Capture the cell that displays the provided text and extract its [X, Y] central coordinate. 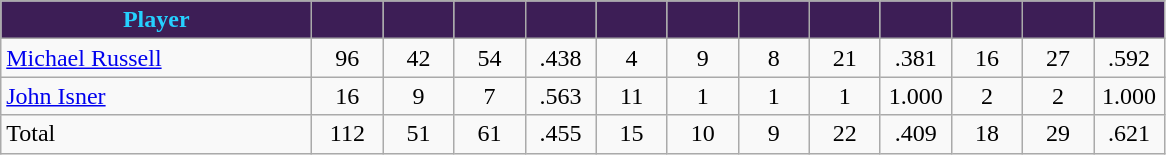
.438 [560, 58]
.455 [560, 134]
11 [632, 96]
22 [844, 134]
29 [1058, 134]
18 [986, 134]
15 [632, 134]
.592 [1130, 58]
7 [490, 96]
27 [1058, 58]
21 [844, 58]
61 [490, 134]
.381 [916, 58]
.621 [1130, 134]
51 [418, 134]
John Isner [156, 96]
Player [156, 20]
.563 [560, 96]
96 [348, 58]
10 [702, 134]
54 [490, 58]
.409 [916, 134]
4 [632, 58]
Total [156, 134]
112 [348, 134]
8 [774, 58]
Michael Russell [156, 58]
42 [418, 58]
